Determine the [X, Y] coordinate at the center of the cell enclosing the given text.  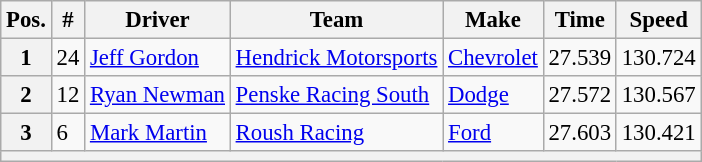
Chevrolet [493, 58]
# [68, 20]
Ford [493, 133]
12 [68, 95]
1 [26, 58]
Ryan Newman [158, 95]
Team [336, 20]
Hendrick Motorsports [336, 58]
Make [493, 20]
Penske Racing South [336, 95]
Driver [158, 20]
Pos. [26, 20]
Dodge [493, 95]
27.539 [580, 58]
130.421 [658, 133]
3 [26, 133]
24 [68, 58]
6 [68, 133]
Jeff Gordon [158, 58]
130.567 [658, 95]
27.572 [580, 95]
130.724 [658, 58]
27.603 [580, 133]
Roush Racing [336, 133]
2 [26, 95]
Speed [658, 20]
Mark Martin [158, 133]
Time [580, 20]
